Output the (X, Y) coordinate of the center of the cell containing the given text.  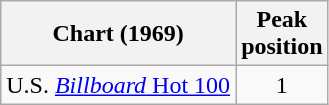
1 (282, 85)
U.S. Billboard Hot 100 (118, 85)
Peakposition (282, 34)
Chart (1969) (118, 34)
